Identify which cell holds the provided text, then report its (x, y) central coordinate. 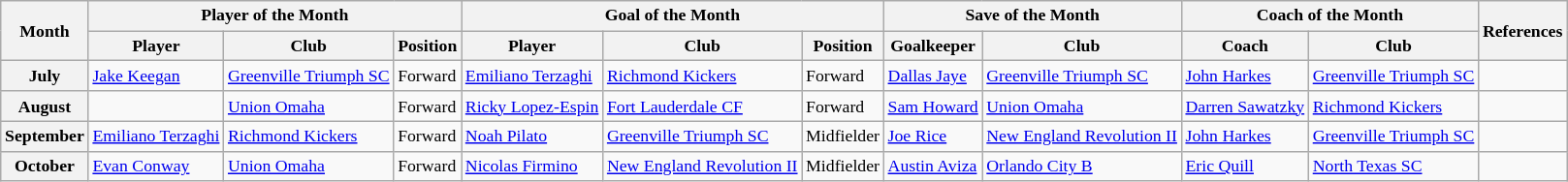
Joe Rice (933, 136)
References (1522, 31)
Evan Conway (156, 167)
September (45, 136)
October (45, 167)
Sam Howard (933, 106)
Dallas Jaye (933, 76)
Austin Aviza (933, 167)
Fort Lauderdale CF (702, 106)
Coach (1245, 46)
Player of the Month (274, 15)
August (45, 106)
Goalkeeper (933, 46)
Noah Pilato (532, 136)
Eric Quill (1245, 167)
Orlando City B (1082, 167)
Save of the Month (1032, 15)
July (45, 76)
Goal of the Month (673, 15)
Jake Keegan (156, 76)
Nicolas Firmino (532, 167)
Ricky Lopez-Espin (532, 106)
Darren Sawatzky (1245, 106)
North Texas SC (1392, 167)
Coach of the Month (1329, 15)
Month (45, 31)
